Detect which cell encompasses the target text, then output its (x, y) center coordinate. 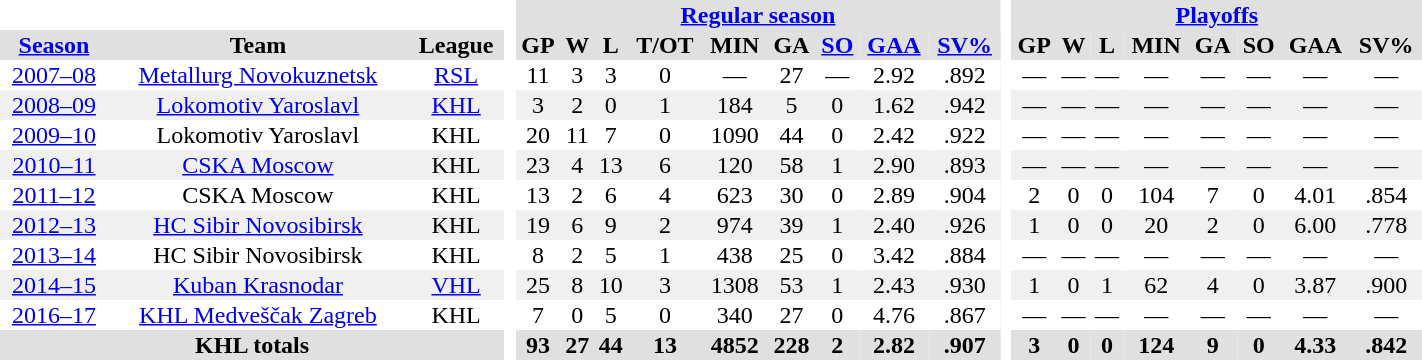
3.87 (1315, 285)
10 (610, 285)
23 (538, 165)
.778 (1386, 225)
4.76 (894, 315)
4852 (734, 345)
Metallurg Novokuznetsk (258, 75)
124 (1156, 345)
.907 (965, 345)
.926 (965, 225)
2.89 (894, 195)
.892 (965, 75)
.904 (965, 195)
438 (734, 255)
623 (734, 195)
3.42 (894, 255)
184 (734, 105)
.900 (1386, 285)
4.01 (1315, 195)
.867 (965, 315)
2012–13 (54, 225)
Playoffs (1217, 15)
Regular season (758, 15)
228 (791, 345)
League (456, 45)
.930 (965, 285)
1.62 (894, 105)
T/OT (664, 45)
KHL Medveščak Zagreb (258, 315)
2016–17 (54, 315)
2.42 (894, 135)
2.90 (894, 165)
58 (791, 165)
Team (258, 45)
2009–10 (54, 135)
2013–14 (54, 255)
2007–08 (54, 75)
62 (1156, 285)
2011–12 (54, 195)
.854 (1386, 195)
19 (538, 225)
2014–15 (54, 285)
.942 (965, 105)
.842 (1386, 345)
2008–09 (54, 105)
2.40 (894, 225)
6.00 (1315, 225)
.893 (965, 165)
104 (1156, 195)
VHL (456, 285)
39 (791, 225)
120 (734, 165)
2.82 (894, 345)
2.43 (894, 285)
30 (791, 195)
KHL totals (252, 345)
2010–11 (54, 165)
974 (734, 225)
.884 (965, 255)
1308 (734, 285)
93 (538, 345)
RSL (456, 75)
.922 (965, 135)
1090 (734, 135)
Season (54, 45)
4.33 (1315, 345)
2.92 (894, 75)
340 (734, 315)
53 (791, 285)
Kuban Krasnodar (258, 285)
